Find where the given text appears and provide that cell's center as [X, Y] coordinate. 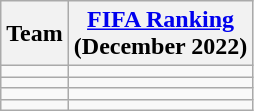
FIFA Ranking(December 2022) [160, 34]
Team [35, 34]
